Detect which cell encompasses the target text, then output its (X, Y) center coordinate. 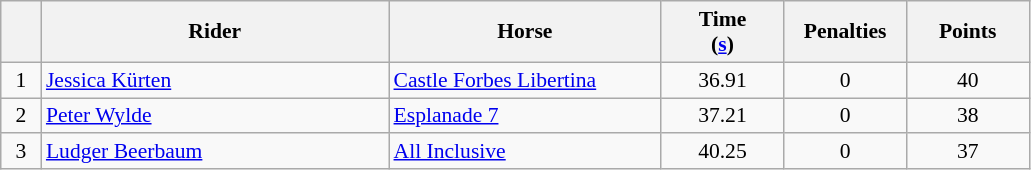
3 (21, 152)
38 (968, 116)
40.25 (722, 152)
40 (968, 80)
Castle Forbes Libertina (524, 80)
All Inclusive (524, 152)
1 (21, 80)
2 (21, 116)
37.21 (722, 116)
Time(s) (722, 32)
Penalties (846, 32)
Horse (524, 32)
Jessica Kürten (215, 80)
36.91 (722, 80)
Esplanade 7 (524, 116)
Peter Wylde (215, 116)
Points (968, 32)
Rider (215, 32)
37 (968, 152)
Ludger Beerbaum (215, 152)
